Determine the (X, Y) coordinate at the center of the cell enclosing the given text.  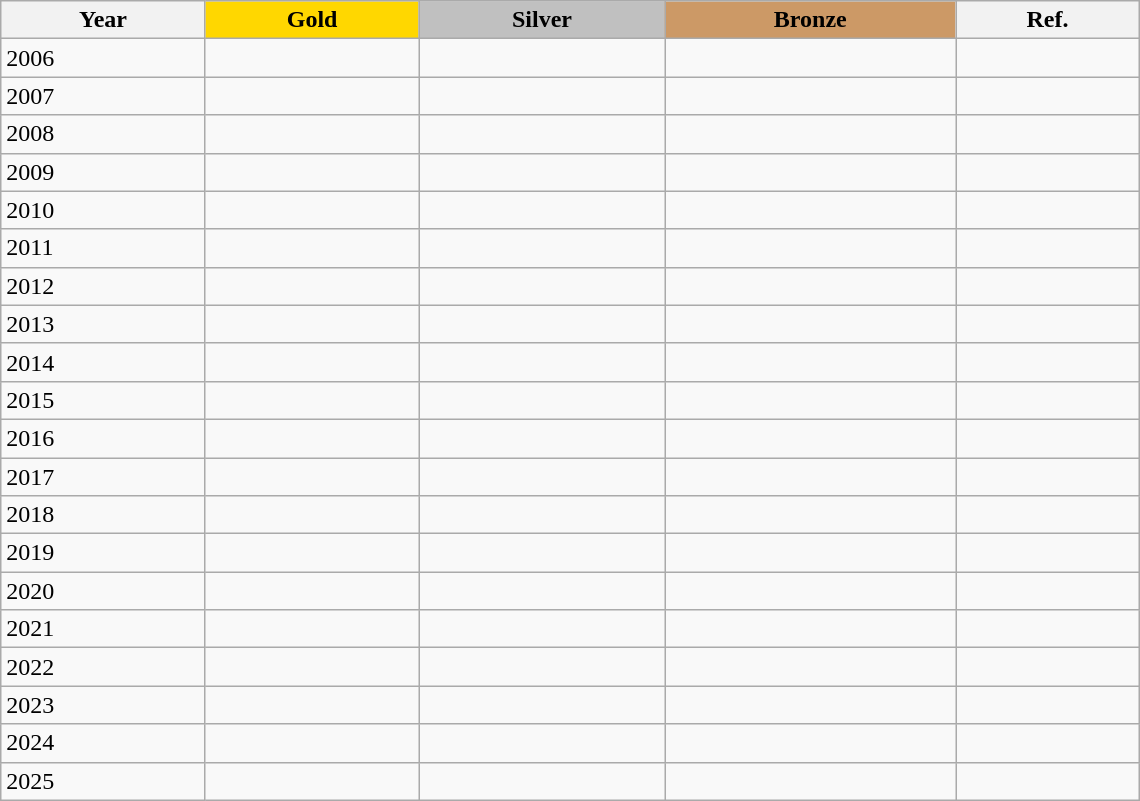
2024 (103, 743)
2016 (103, 438)
2022 (103, 667)
2023 (103, 705)
2020 (103, 591)
2019 (103, 553)
2018 (103, 515)
2010 (103, 210)
2025 (103, 781)
2014 (103, 362)
2007 (103, 96)
Year (103, 20)
Gold (312, 20)
2012 (103, 286)
Bronze (810, 20)
Silver (542, 20)
2011 (103, 248)
2021 (103, 629)
2013 (103, 324)
Ref. (1048, 20)
2017 (103, 477)
2015 (103, 400)
2008 (103, 134)
2006 (103, 58)
2009 (103, 172)
